Locate the cell with the specified text and output its (x, y) center coordinate. 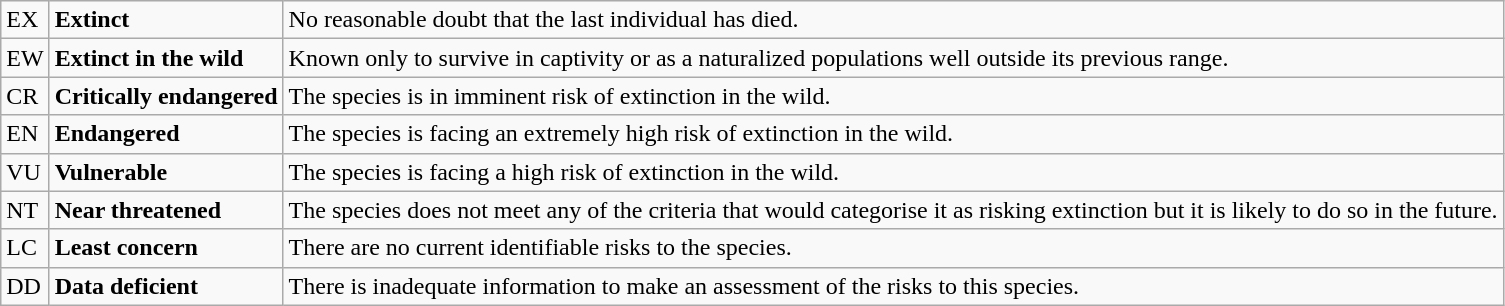
LC (25, 248)
Known only to survive in captivity or as a naturalized populations well outside its previous range. (893, 58)
No reasonable doubt that the last individual has died. (893, 20)
The species is in imminent risk of extinction in the wild. (893, 96)
There are no current identifiable risks to the species. (893, 248)
Endangered (166, 134)
VU (25, 172)
The species is facing a high risk of extinction in the wild. (893, 172)
Critically endangered (166, 96)
Least concern (166, 248)
Extinct in the wild (166, 58)
There is inadequate information to make an assessment of the risks to this species. (893, 286)
Near threatened (166, 210)
The species is facing an extremely high risk of extinction in the wild. (893, 134)
EX (25, 20)
EN (25, 134)
NT (25, 210)
CR (25, 96)
EW (25, 58)
DD (25, 286)
The species does not meet any of the criteria that would categorise it as risking extinction but it is likely to do so in the future. (893, 210)
Vulnerable (166, 172)
Data deficient (166, 286)
Extinct (166, 20)
